Provide the [x, y] coordinate of the cell's center where the given text is located.  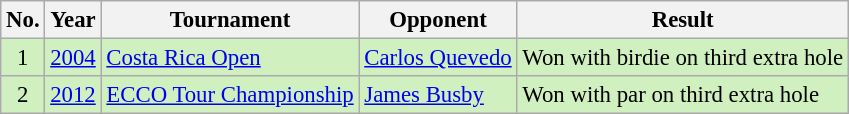
Costa Rica Open [230, 58]
2004 [73, 58]
No. [23, 20]
2012 [73, 95]
Year [73, 20]
ECCO Tour Championship [230, 95]
James Busby [438, 95]
Result [682, 20]
Tournament [230, 20]
Carlos Quevedo [438, 58]
2 [23, 95]
Opponent [438, 20]
Won with par on third extra hole [682, 95]
Won with birdie on third extra hole [682, 58]
1 [23, 58]
